For the text-containing cell, return its midpoint in [X, Y] coordinate format. 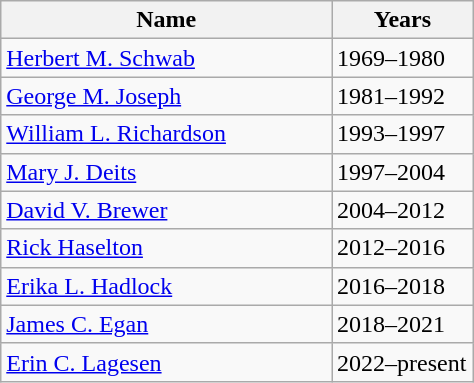
Rick Haselton [166, 248]
1981–1992 [403, 96]
Years [403, 20]
Herbert M. Schwab [166, 58]
1993–1997 [403, 134]
2018–2021 [403, 324]
Name [166, 20]
2022–present [403, 362]
2004–2012 [403, 210]
1997–2004 [403, 172]
George M. Joseph [166, 96]
1969–1980 [403, 58]
2016–2018 [403, 286]
Erin C. Lagesen [166, 362]
2012–2016 [403, 248]
James C. Egan [166, 324]
David V. Brewer [166, 210]
Mary J. Deits [166, 172]
William L. Richardson [166, 134]
Erika L. Hadlock [166, 286]
